Provide the [X, Y] coordinate of the cell's center where the given text is located.  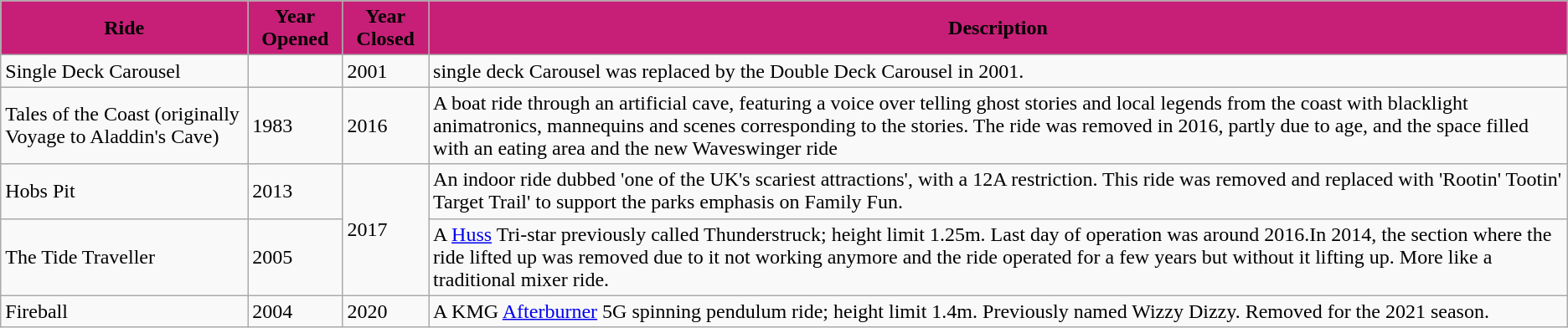
2005 [295, 257]
1983 [295, 126]
Fireball [124, 311]
2004 [295, 311]
Year Closed [385, 28]
2020 [385, 311]
2001 [385, 71]
Year Opened [295, 28]
Single Deck Carousel [124, 71]
2013 [295, 191]
Description [998, 28]
Tales of the Coast (originally Voyage to Aladdin's Cave) [124, 126]
2016 [385, 126]
Hobs Pit [124, 191]
2017 [385, 229]
Ride [124, 28]
A KMG Afterburner 5G spinning pendulum ride; height limit 1.4m. Previously named Wizzy Dizzy. Removed for the 2021 season. [998, 311]
The Tide Traveller [124, 257]
single deck Carousel was replaced by the Double Deck Carousel in 2001. [998, 71]
